Provide the [x, y] coordinate of the cell's center where the given text is located.  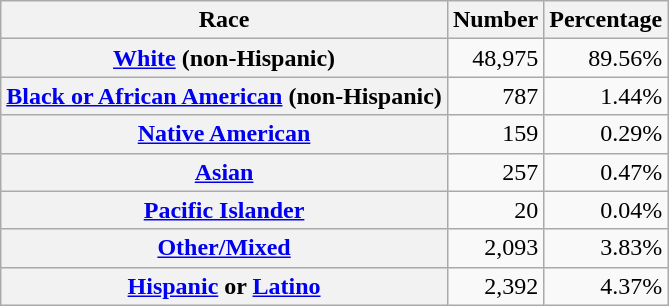
1.44% [606, 96]
2,093 [495, 248]
48,975 [495, 58]
0.47% [606, 172]
2,392 [495, 286]
0.04% [606, 210]
Pacific Islander [224, 210]
4.37% [606, 286]
20 [495, 210]
3.83% [606, 248]
787 [495, 96]
0.29% [606, 134]
Asian [224, 172]
257 [495, 172]
White (non-Hispanic) [224, 58]
89.56% [606, 58]
Black or African American (non-Hispanic) [224, 96]
Other/Mixed [224, 248]
Native American [224, 134]
Number [495, 20]
159 [495, 134]
Hispanic or Latino [224, 286]
Race [224, 20]
Percentage [606, 20]
